Capture the cell that displays the provided text and extract its [X, Y] central coordinate. 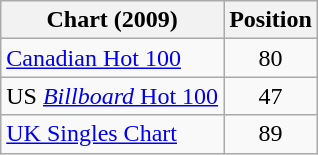
US Billboard Hot 100 [112, 96]
Canadian Hot 100 [112, 58]
Position [271, 20]
89 [271, 134]
80 [271, 58]
47 [271, 96]
UK Singles Chart [112, 134]
Chart (2009) [112, 20]
